Return the [X, Y] coordinate for the center point of the cell that contains the specified text.  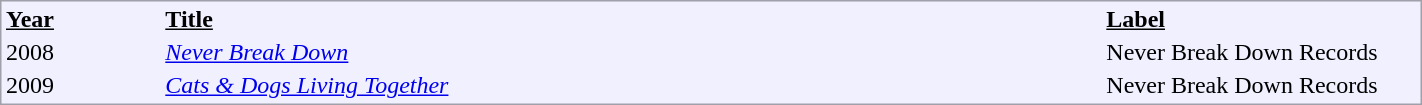
2008 [82, 53]
Never Break Down [633, 53]
2009 [82, 85]
Cats & Dogs Living Together [633, 85]
Title [633, 19]
Label [1262, 19]
Year [82, 19]
